Output the (X, Y) coordinate of the center of the cell containing the given text.  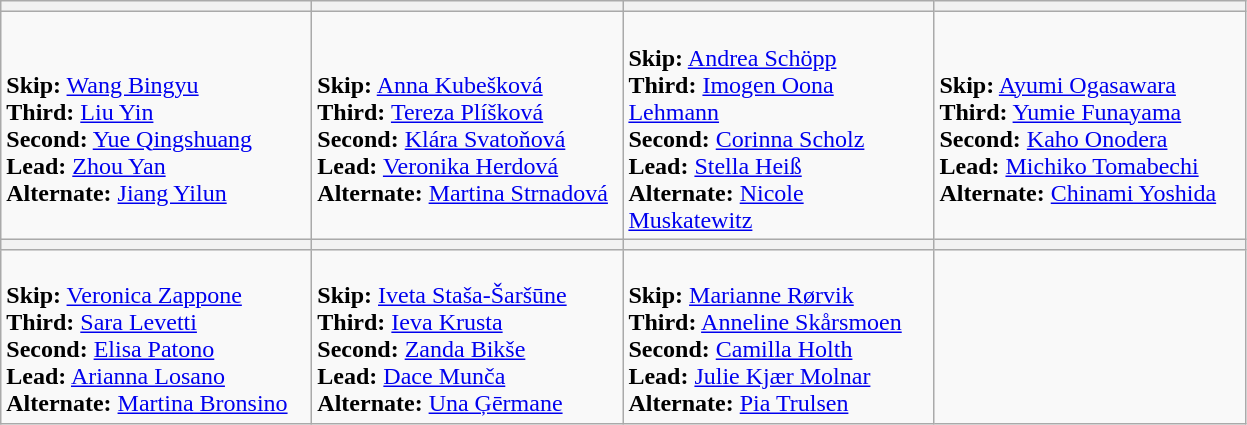
Skip: Marianne Rørvik Third: Anneline Skårsmoen Second: Camilla Holth Lead: Julie Kjær Molnar Alternate: Pia Trulsen (778, 336)
Skip: Wang Bingyu Third: Liu Yin Second: Yue Qingshuang Lead: Zhou Yan Alternate: Jiang Yilun (156, 126)
Skip: Veronica Zappone Third: Sara Levetti Second: Elisa Patono Lead: Arianna Losano Alternate: Martina Bronsino (156, 336)
Skip: Anna Kubešková Third: Tereza Plíšková Second: Klára Svatoňová Lead: Veronika Herdová Alternate: Martina Strnadová (468, 126)
Skip: Ayumi Ogasawara Third: Yumie Funayama Second: Kaho Onodera Lead: Michiko Tomabechi Alternate: Chinami Yoshida (1090, 126)
Skip: Iveta Staša-Šaršūne Third: Ieva Krusta Second: Zanda Bikše Lead: Dace Munča Alternate: Una Ģērmane (468, 336)
Skip: Andrea Schöpp Third: Imogen Oona Lehmann Second: Corinna Scholz Lead: Stella Heiß Alternate: Nicole Muskatewitz (778, 126)
